Search for the cell housing the specified text and yield its (X, Y) center coordinate. 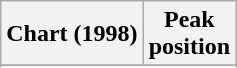
Peakposition (189, 34)
Chart (1998) (72, 34)
